From the cell containing the given text, extract its center point as [X, Y] coordinate. 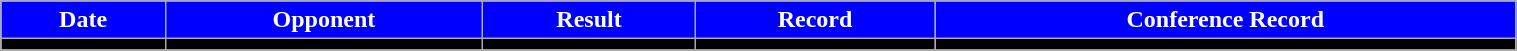
Record [816, 20]
Date [84, 20]
Result [590, 20]
Opponent [324, 20]
Conference Record [1226, 20]
